Search for the cell housing the specified text and yield its [X, Y] center coordinate. 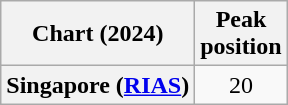
Peak position [241, 34]
20 [241, 85]
Singapore (RIAS) [98, 85]
Chart (2024) [98, 34]
